Capture the cell that displays the provided text and extract its (X, Y) central coordinate. 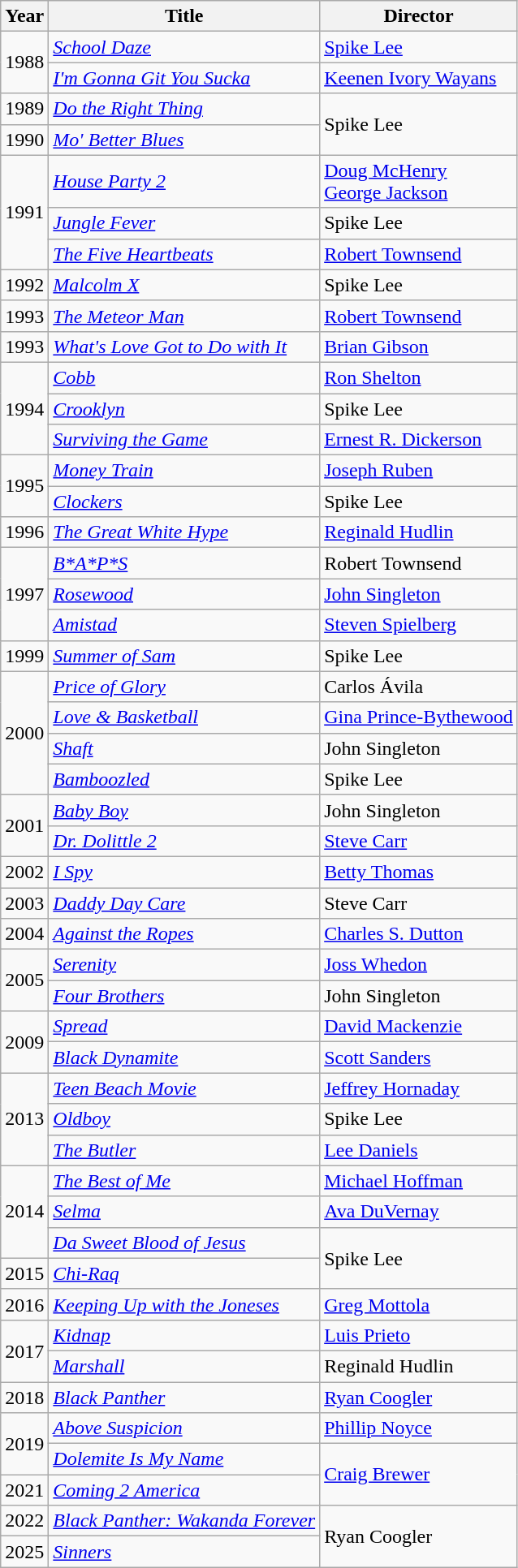
1997 (24, 594)
What's Love Got to Do with It (184, 347)
Kidnap (184, 1335)
Do the Right Thing (184, 109)
2021 (24, 1490)
Jeffrey Hornaday (419, 1088)
Gina Prince-Bythewood (419, 717)
Craig Brewer (419, 1475)
The Meteor Man (184, 316)
2001 (24, 825)
The Great White Hype (184, 532)
2018 (24, 1397)
The Best of Me (184, 1181)
2005 (24, 980)
2016 (24, 1304)
Coming 2 America (184, 1490)
Keeping Up with the Joneses (184, 1304)
Teen Beach Movie (184, 1088)
Joseph Ruben (419, 471)
Marshall (184, 1366)
School Daze (184, 47)
Clockers (184, 502)
Spread (184, 1027)
Steven Spielberg (419, 625)
Jungle Fever (184, 223)
Ernest R. Dickerson (419, 440)
Black Panther: Wakanda Forever (184, 1521)
Doug McHenryGeorge Jackson (419, 182)
1996 (24, 532)
Serenity (184, 965)
Cobb (184, 377)
1992 (24, 285)
David Mackenzie (419, 1027)
Above Suspicion (184, 1428)
Rosewood (184, 594)
1988 (24, 62)
Chi-Raq (184, 1273)
Charles S. Dutton (419, 934)
House Party 2 (184, 182)
Mo' Better Blues (184, 140)
Luis Prieto (419, 1335)
1999 (24, 656)
Shaft (184, 748)
2017 (24, 1350)
2009 (24, 1042)
Surviving the Game (184, 440)
Amistad (184, 625)
2002 (24, 872)
Baby Boy (184, 810)
1990 (24, 140)
Dr. Dolittle 2 (184, 841)
2013 (24, 1119)
1994 (24, 408)
2004 (24, 934)
Joss Whedon (419, 965)
1991 (24, 213)
2014 (24, 1212)
B*A*P*S (184, 563)
Selma (184, 1212)
1989 (24, 109)
Dolemite Is My Name (184, 1459)
Against the Ropes (184, 934)
Black Panther (184, 1397)
Betty Thomas (419, 872)
Money Train (184, 471)
Michael Hoffman (419, 1181)
Love & Basketball (184, 717)
I'm Gonna Git You Sucka (184, 78)
Phillip Noyce (419, 1428)
2019 (24, 1444)
Oldboy (184, 1119)
Title (184, 16)
Keenen Ivory Wayans (419, 78)
Sinners (184, 1552)
Director (419, 16)
2015 (24, 1273)
Four Brothers (184, 996)
Price of Glory (184, 687)
Carlos Ávila (419, 687)
Ava DuVernay (419, 1212)
Crooklyn (184, 408)
Scott Sanders (419, 1058)
Malcolm X (184, 285)
The Butler (184, 1150)
2022 (24, 1521)
Summer of Sam (184, 656)
2003 (24, 903)
1995 (24, 486)
Lee Daniels (419, 1150)
Year (24, 16)
Bamboozled (184, 779)
The Five Heartbeats (184, 254)
2000 (24, 733)
Daddy Day Care (184, 903)
Ron Shelton (419, 377)
2025 (24, 1552)
Brian Gibson (419, 347)
Da Sweet Blood of Jesus (184, 1243)
Greg Mottola (419, 1304)
Black Dynamite (184, 1058)
I Spy (184, 872)
